Pinpoint the cell where the given text exists, returning its (X, Y) midpoint coordinate. 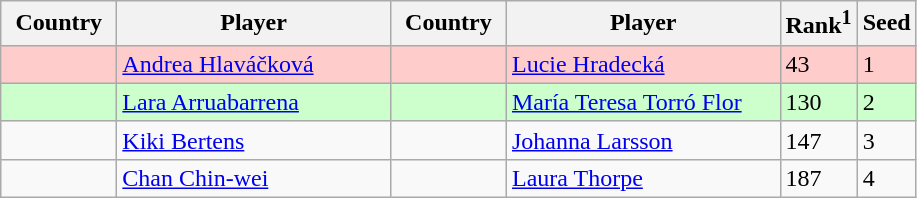
2 (886, 102)
43 (818, 64)
1 (886, 64)
Lucie Hradecká (643, 64)
Lara Arruabarrena (254, 102)
130 (818, 102)
Andrea Hlaváčková (254, 64)
Johanna Larsson (643, 140)
Laura Thorpe (643, 178)
187 (818, 178)
María Teresa Torró Flor (643, 102)
Chan Chin-wei (254, 178)
Rank1 (818, 24)
4 (886, 178)
3 (886, 140)
Seed (886, 24)
147 (818, 140)
Kiki Bertens (254, 140)
